Output the [X, Y] coordinate of the center of the cell containing the given text.  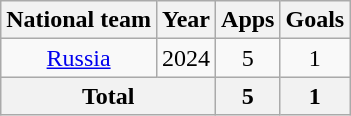
Total [108, 96]
2024 [186, 58]
Year [186, 20]
Apps [248, 20]
Goals [315, 20]
Russia [79, 58]
National team [79, 20]
